Provide the (x, y) coordinate of the cell's center where the given text is located.  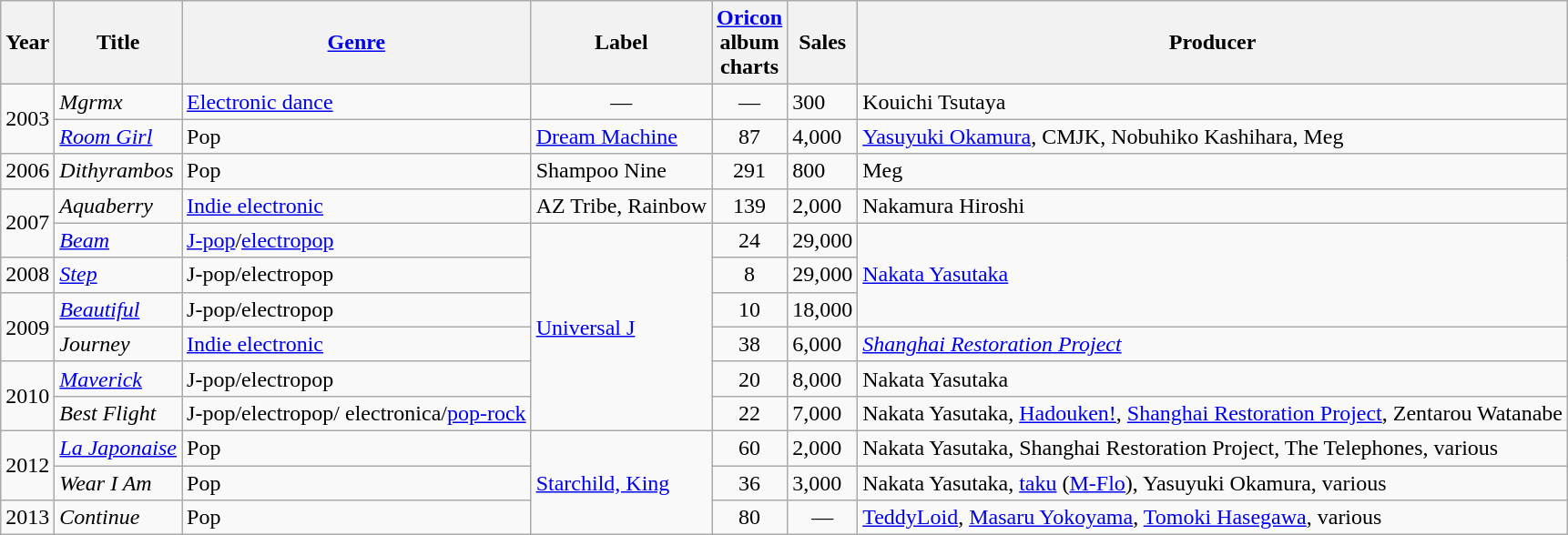
Kouichi Tsutaya (1213, 102)
Beautiful (118, 309)
Label (621, 43)
Nakata Yasutaka, taku (M-Flo), Yasuyuki Okamura, various (1213, 483)
Starchild, King (621, 482)
7,000 (823, 413)
TeddyLoid, Masaru Yokoyama, Tomoki Hasegawa, various (1213, 518)
2007 (27, 223)
2009 (27, 327)
Room Girl (118, 136)
Oriconalbumcharts (750, 43)
Genre (357, 43)
8,000 (823, 379)
2008 (27, 275)
Continue (118, 518)
Step (118, 275)
Nakata Yasutaka, Shanghai Restoration Project, The Telephones, various (1213, 448)
La Japonaise (118, 448)
60 (750, 448)
80 (750, 518)
Title (118, 43)
Maverick (118, 379)
Dream Machine (621, 136)
10 (750, 309)
38 (750, 344)
Wear I Am (118, 483)
87 (750, 136)
4,000 (823, 136)
Shanghai Restoration Project (1213, 344)
2013 (27, 518)
24 (750, 240)
2012 (27, 465)
Electronic dance (357, 102)
3,000 (823, 483)
Sales (823, 43)
6,000 (823, 344)
Nakata Yasutaka, Hadouken!, Shanghai Restoration Project, Zentarou Watanabe (1213, 413)
8 (750, 275)
Universal J (621, 327)
Meg (1213, 171)
22 (750, 413)
Yasuyuki Okamura, CMJK, Nobuhiko Kashihara, Meg (1213, 136)
Dithyrambos (118, 171)
J-pop/electropop/ electronica/pop-rock (357, 413)
2003 (27, 119)
2006 (27, 171)
20 (750, 379)
Aquaberry (118, 206)
Mgrmx (118, 102)
291 (750, 171)
AZ Tribe, Rainbow (621, 206)
300 (823, 102)
Year (27, 43)
800 (823, 171)
Journey (118, 344)
Best Flight (118, 413)
139 (750, 206)
2010 (27, 396)
Shampoo Nine (621, 171)
Producer (1213, 43)
Beam (118, 240)
36 (750, 483)
Nakamura Hiroshi (1213, 206)
18,000 (823, 309)
